Extract the [x, y] coordinate from the center of the cell holding the provided text.  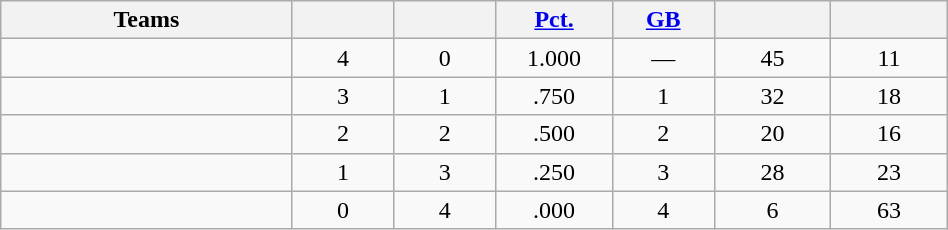
16 [890, 134]
.250 [554, 172]
32 [772, 96]
63 [890, 210]
Pct. [554, 20]
.750 [554, 96]
1.000 [554, 58]
18 [890, 96]
28 [772, 172]
6 [772, 210]
23 [890, 172]
— [663, 58]
11 [890, 58]
20 [772, 134]
.000 [554, 210]
GB [663, 20]
Teams [146, 20]
45 [772, 58]
.500 [554, 134]
